Pinpoint the cell where the given text exists, returning its (X, Y) midpoint coordinate. 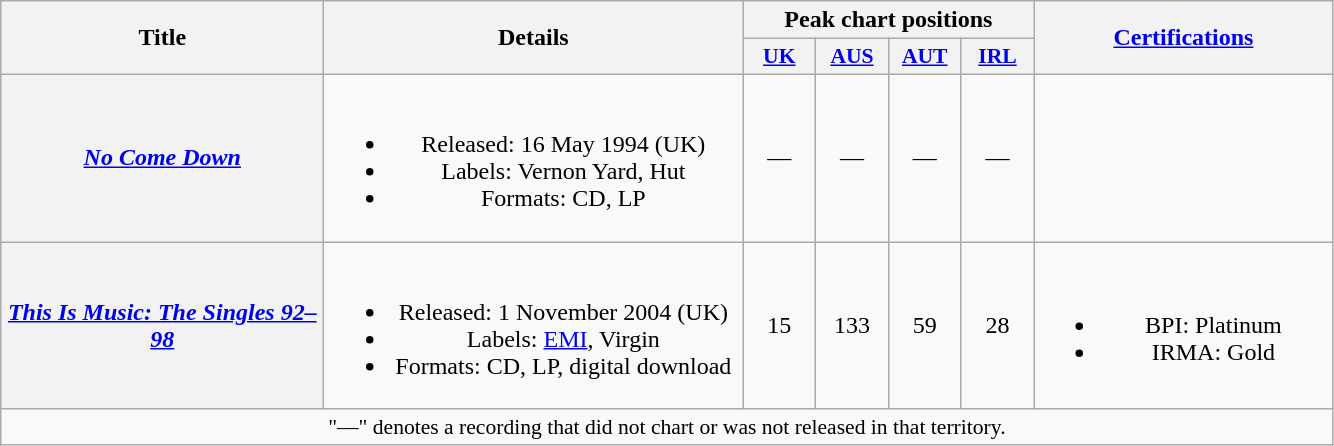
28 (998, 326)
Peak chart positions (888, 20)
This Is Music: The Singles 92–98 (162, 326)
Certifications (1184, 38)
AUS (852, 57)
AUT (924, 57)
133 (852, 326)
IRL (998, 57)
Title (162, 38)
BPI: PlatinumIRMA: Gold (1184, 326)
15 (780, 326)
"—" denotes a recording that did not chart or was not released in that territory. (667, 427)
UK (780, 57)
Details (534, 38)
Released: 16 May 1994 (UK)Labels: Vernon Yard, HutFormats: CD, LP (534, 158)
Released: 1 November 2004 (UK)Labels: EMI, VirginFormats: CD, LP, digital download (534, 326)
59 (924, 326)
No Come Down (162, 158)
